For the text-containing cell, return its midpoint in (X, Y) coordinate format. 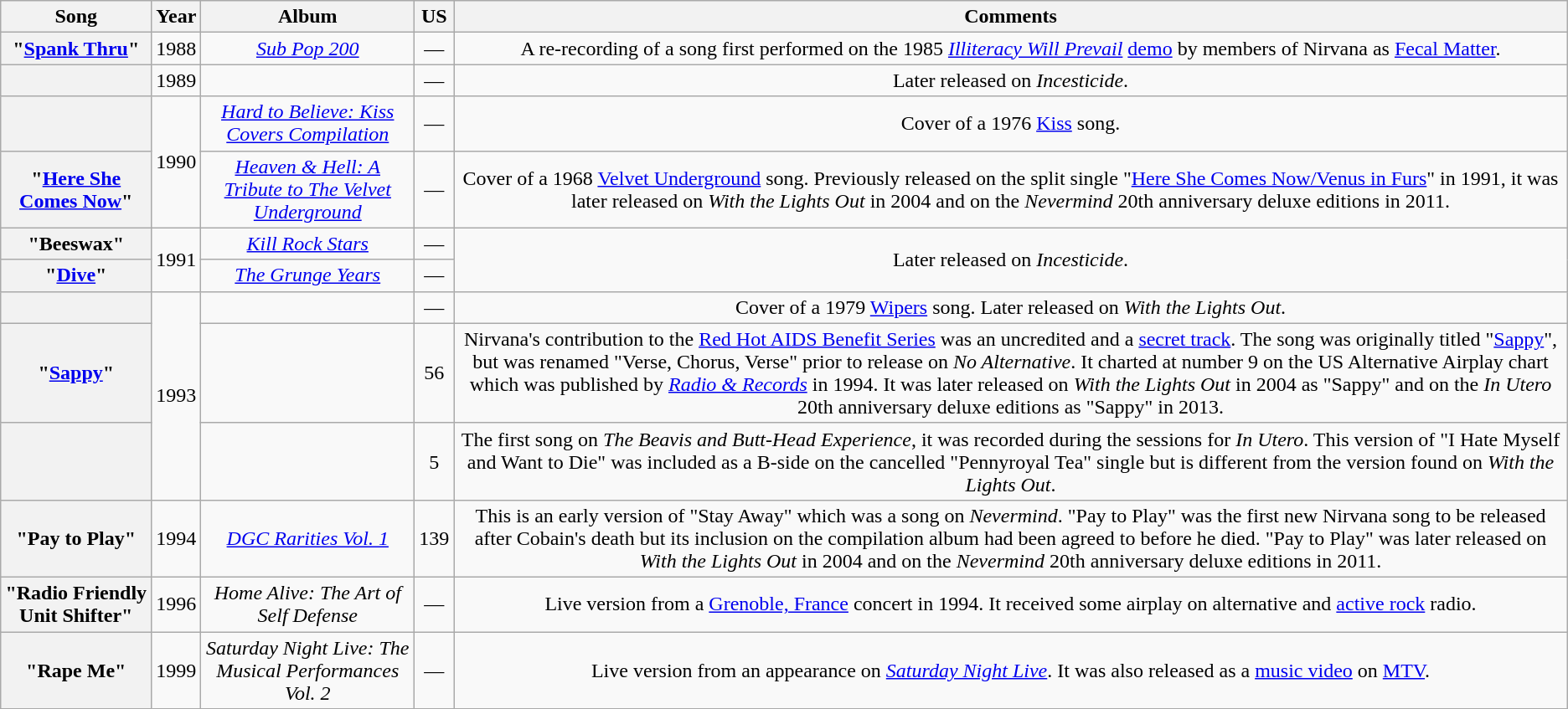
1991 (176, 259)
The Grunge Years (308, 275)
"Sappy" (76, 373)
Year (176, 17)
Song (76, 17)
Home Alive: The Art of Self Defense (308, 604)
Live version from a Grenoble, France concert in 1994. It received some airplay on alternative and active rock radio. (1010, 604)
1994 (176, 538)
1996 (176, 604)
Comments (1010, 17)
Cover of a 1979 Wipers song. Later released on With the Lights Out. (1010, 307)
Hard to Believe: Kiss Covers Compilation (308, 124)
1989 (176, 80)
Saturday Night Live: The Musical Performances Vol. 2 (308, 670)
Kill Rock Stars (308, 244)
Cover of a 1976 Kiss song. (1010, 124)
Sub Pop 200 (308, 49)
1993 (176, 395)
1999 (176, 670)
DGC Rarities Vol. 1 (308, 538)
56 (434, 373)
Heaven & Hell: A Tribute to The Velvet Underground (308, 189)
"Pay to Play" (76, 538)
139 (434, 538)
1990 (176, 162)
"Beeswax" (76, 244)
Live version from an appearance on Saturday Night Live. It was also released as a music video on MTV. (1010, 670)
A re-recording of a song first performed on the 1985 Illiteracy Will Prevail demo by members of Nirvana as Fecal Matter. (1010, 49)
"Rape Me" (76, 670)
Album (308, 17)
US (434, 17)
"Dive" (76, 275)
"Here She Comes Now" (76, 189)
"Radio Friendly Unit Shifter" (76, 604)
"Spank Thru" (76, 49)
1988 (176, 49)
5 (434, 461)
